Determine the [x, y] coordinate at the center of the cell enclosing the given text.  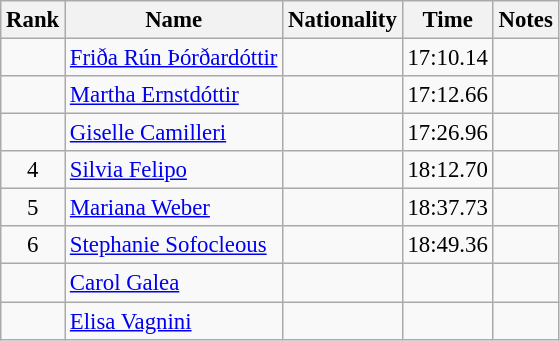
18:12.70 [448, 170]
Carol Galea [174, 283]
Time [448, 20]
Mariana Weber [174, 208]
Rank [33, 20]
5 [33, 208]
17:26.96 [448, 133]
Elisa Vagnini [174, 321]
17:12.66 [448, 95]
17:10.14 [448, 58]
Name [174, 20]
18:49.36 [448, 245]
Martha Ernstdóttir [174, 95]
Friða Rún Þórðardóttir [174, 58]
Silvia Felipo [174, 170]
Stephanie Sofocleous [174, 245]
Notes [526, 20]
18:37.73 [448, 208]
4 [33, 170]
Giselle Camilleri [174, 133]
6 [33, 245]
Nationality [342, 20]
